Return [x, y] of the center of cell containing provided text 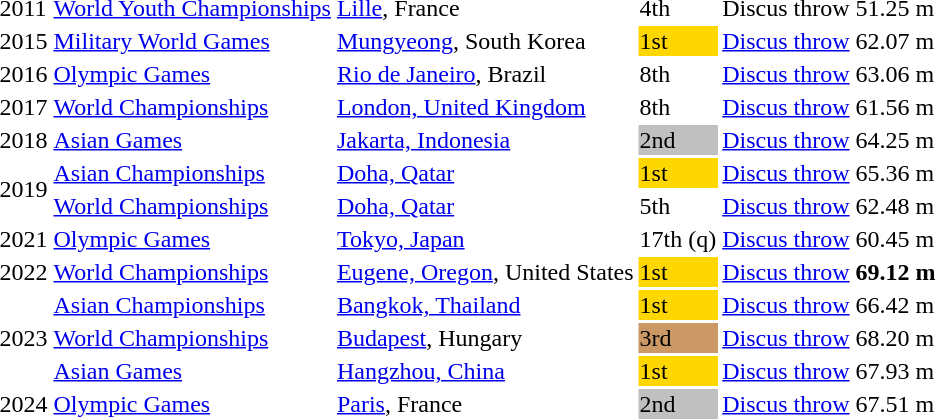
Budapest, Hungary [485, 338]
Paris, France [485, 404]
Mungyeong, South Korea [485, 41]
3rd [678, 338]
Hangzhou, China [485, 371]
Rio de Janeiro, Brazil [485, 74]
Eugene, Oregon, United States [485, 272]
Tokyo, Japan [485, 239]
London, United Kingdom [485, 107]
17th (q) [678, 239]
Jakarta, Indonesia [485, 140]
Bangkok, Thailand [485, 305]
Military World Games [192, 41]
5th [678, 206]
